Return the [X, Y] coordinate for the center point of the cell that contains the specified text.  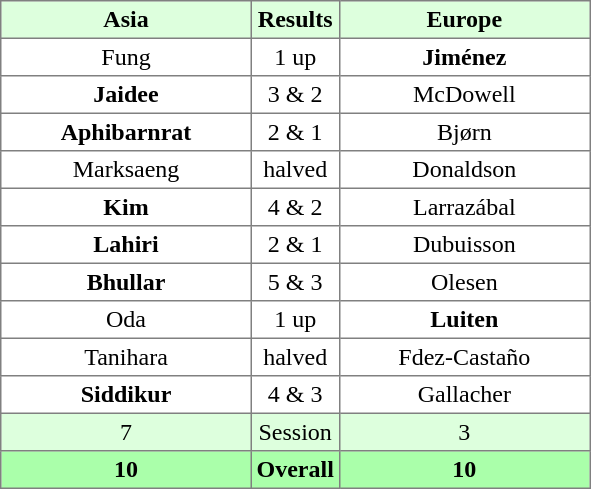
Dubuisson [464, 245]
3 & 2 [295, 95]
Aphibarnrat [126, 132]
Donaldson [464, 170]
Session [295, 432]
Bjørn [464, 132]
3 [464, 432]
Europe [464, 20]
Tanihara [126, 357]
Oda [126, 320]
Jiménez [464, 57]
Bhullar [126, 282]
4 & 2 [295, 207]
Overall [295, 470]
Marksaeng [126, 170]
Asia [126, 20]
McDowell [464, 95]
Siddikur [126, 395]
Fung [126, 57]
Olesen [464, 282]
Larrazábal [464, 207]
7 [126, 432]
Fdez-Castaño [464, 357]
Jaidee [126, 95]
Results [295, 20]
Gallacher [464, 395]
Kim [126, 207]
Lahiri [126, 245]
5 & 3 [295, 282]
4 & 3 [295, 395]
Luiten [464, 320]
